Scan for the cell matching the given text and deliver its (X, Y) coordinate at center. 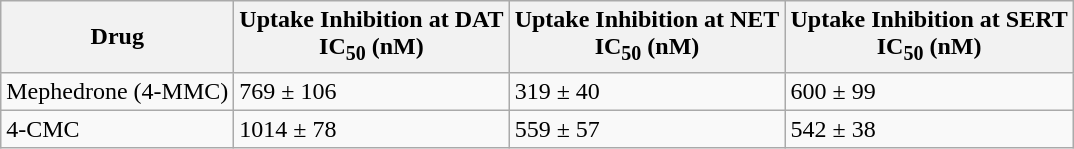
542 ± 38 (929, 129)
4-CMC (118, 129)
319 ± 40 (647, 91)
600 ± 99 (929, 91)
Uptake Inhibition at DATIC50 (nM) (372, 36)
559 ± 57 (647, 129)
Uptake Inhibition at NETIC50 (nM) (647, 36)
Drug (118, 36)
769 ± 106 (372, 91)
Mephedrone (4-MMC) (118, 91)
Uptake Inhibition at SERTIC50 (nM) (929, 36)
1014 ± 78 (372, 129)
